Scan for the cell matching the given text and deliver its [X, Y] coordinate at center. 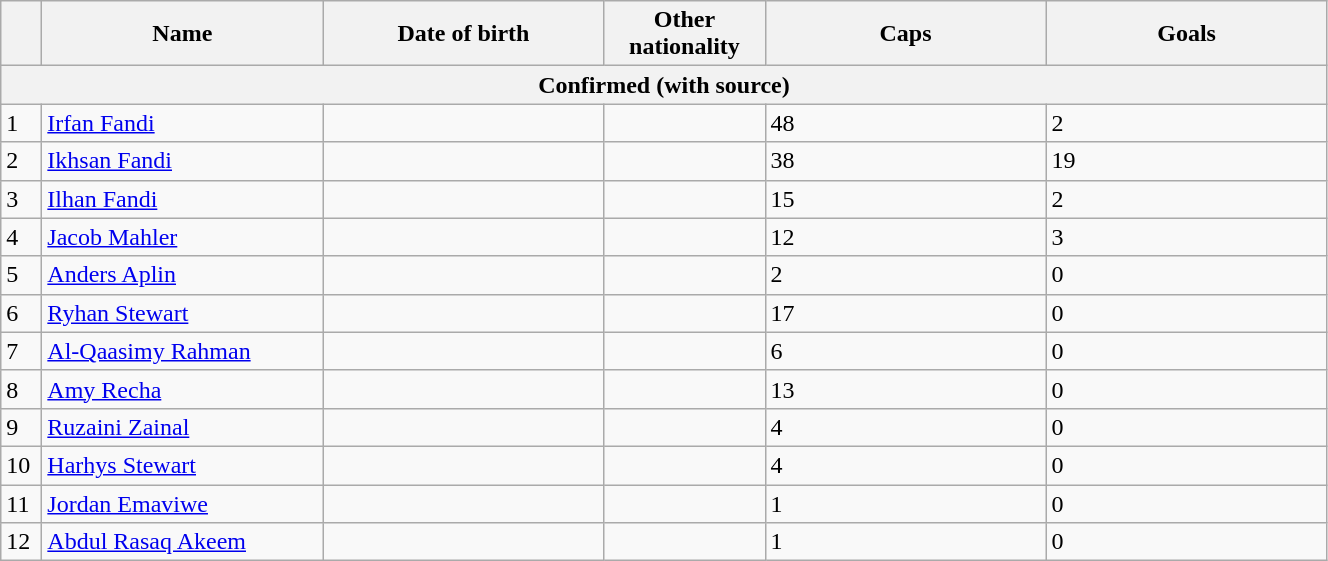
Date of birth [464, 34]
48 [906, 123]
Anders Aplin [182, 275]
Abdul Rasaq Akeem [182, 542]
Amy Recha [182, 389]
Ikhsan Fandi [182, 161]
Caps [906, 34]
Al-Qaasimy Rahman [182, 351]
15 [906, 199]
Jacob Mahler [182, 237]
38 [906, 161]
Goals [1186, 34]
9 [22, 427]
Jordan Emaviwe [182, 503]
Ilhan Fandi [182, 199]
19 [1186, 161]
Irfan Fandi [182, 123]
Other nationality [684, 34]
17 [906, 313]
Ryhan Stewart [182, 313]
Name [182, 34]
10 [22, 465]
8 [22, 389]
13 [906, 389]
Harhys Stewart [182, 465]
7 [22, 351]
Ruzaini Zainal [182, 427]
11 [22, 503]
Confirmed (with source) [664, 85]
5 [22, 275]
